For the text-containing cell, return its midpoint in [x, y] coordinate format. 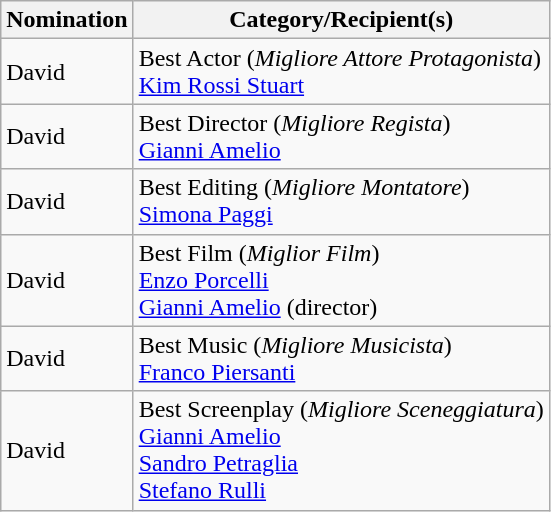
Best Music (Migliore Musicista)Franco Piersanti [341, 358]
Best Film (Miglior Film)Enzo PorcelliGianni Amelio (director) [341, 280]
Best Director (Migliore Regista)Gianni Amelio [341, 136]
Nomination [67, 20]
Best Editing (Migliore Montatore)Simona Paggi [341, 202]
Category/Recipient(s) [341, 20]
Best Actor (Migliore Attore Protagonista)Kim Rossi Stuart [341, 72]
Best Screenplay (Migliore Sceneggiatura)Gianni AmelioSandro PetragliaStefano Rulli [341, 450]
